Find where the given text appears and provide that cell's center as [x, y] coordinate. 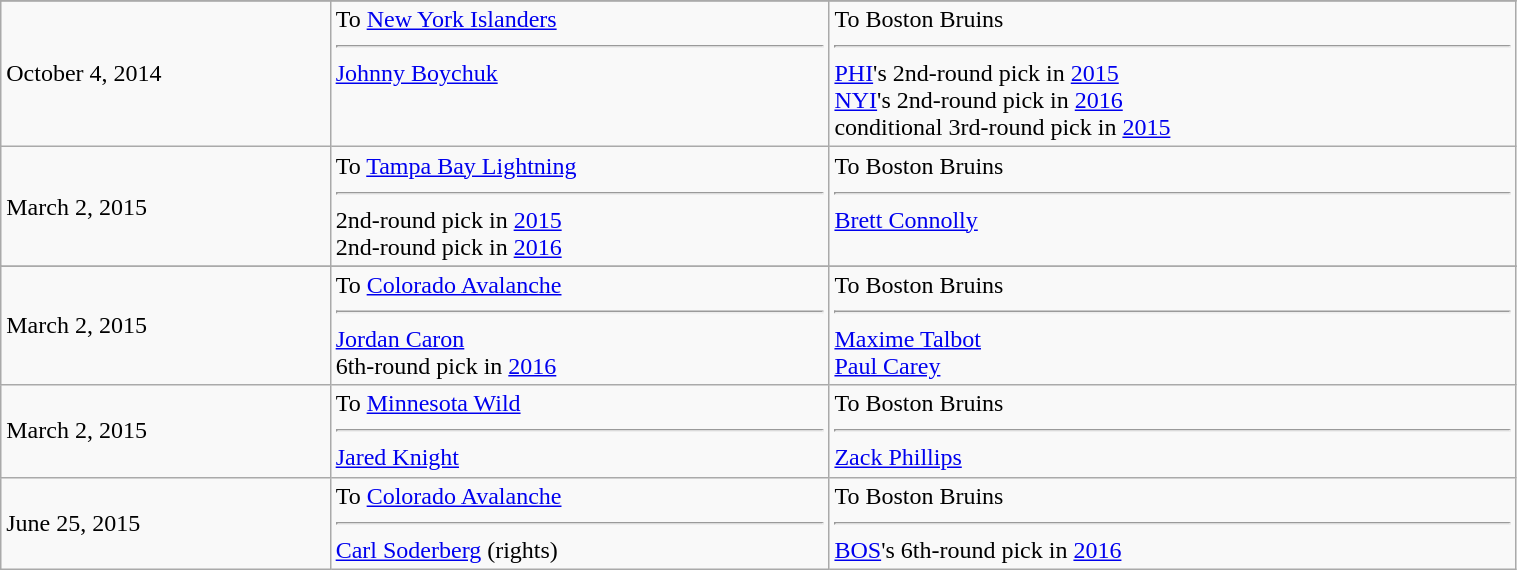
To Boston Bruins Brett Connolly [1172, 206]
June 25, 2015 [166, 523]
To Boston Bruins BOS's 6th-round pick in 2016 [1172, 523]
To Boston Bruins Maxime TalbotPaul Carey [1172, 326]
To Minnesota Wild Jared Knight [580, 431]
To Tampa Bay Lightning 2nd-round pick in 20152nd-round pick in 2016 [580, 206]
To Boston Bruins PHI's 2nd-round pick in 2015NYI's 2nd-round pick in 2016conditional 3rd-round pick in 2015 [1172, 74]
To Colorado Avalanche Carl Soderberg (rights) [580, 523]
To Boston Bruins Zack Phillips [1172, 431]
To New York Islanders Johnny Boychuk [580, 74]
To Colorado Avalanche Jordan Caron6th-round pick in 2016 [580, 326]
October 4, 2014 [166, 74]
